For the text-containing cell, return its midpoint in [X, Y] coordinate format. 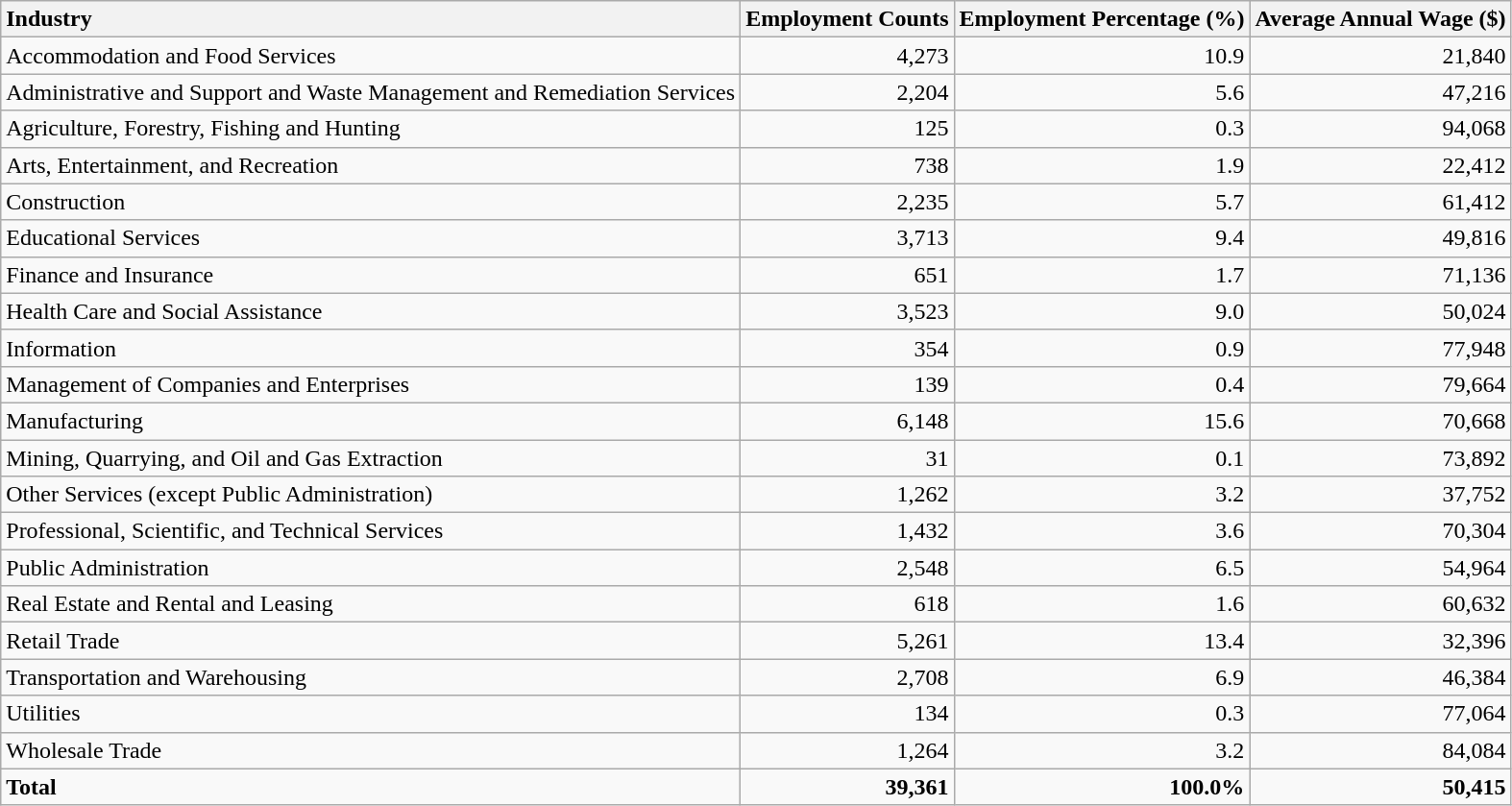
Finance and Insurance [371, 275]
738 [847, 165]
0.1 [1102, 458]
2,548 [847, 568]
Mining, Quarrying, and Oil and Gas Extraction [371, 458]
Employment Counts [847, 19]
1,264 [847, 750]
2,235 [847, 202]
5,261 [847, 641]
1,432 [847, 531]
61,412 [1380, 202]
Construction [371, 202]
0.4 [1102, 384]
139 [847, 384]
Manufacturing [371, 421]
1.6 [1102, 604]
Public Administration [371, 568]
5.6 [1102, 92]
6.9 [1102, 677]
54,964 [1380, 568]
Other Services (except Public Administration) [371, 495]
Employment Percentage (%) [1102, 19]
3.6 [1102, 531]
4,273 [847, 56]
Accommodation and Food Services [371, 56]
Real Estate and Rental and Leasing [371, 604]
1.7 [1102, 275]
Health Care and Social Assistance [371, 311]
84,084 [1380, 750]
5.7 [1102, 202]
9.0 [1102, 311]
70,304 [1380, 531]
Average Annual Wage ($) [1380, 19]
354 [847, 348]
Professional, Scientific, and Technical Services [371, 531]
70,668 [1380, 421]
Information [371, 348]
31 [847, 458]
50,415 [1380, 787]
9.4 [1102, 238]
49,816 [1380, 238]
2,708 [847, 677]
73,892 [1380, 458]
46,384 [1380, 677]
79,664 [1380, 384]
3,523 [847, 311]
Management of Companies and Enterprises [371, 384]
3,713 [847, 238]
Administrative and Support and Waste Management and Remediation Services [371, 92]
Agriculture, Forestry, Fishing and Hunting [371, 129]
100.0% [1102, 787]
Transportation and Warehousing [371, 677]
Utilities [371, 714]
21,840 [1380, 56]
651 [847, 275]
15.6 [1102, 421]
618 [847, 604]
1.9 [1102, 165]
6.5 [1102, 568]
22,412 [1380, 165]
39,361 [847, 787]
0.9 [1102, 348]
60,632 [1380, 604]
50,024 [1380, 311]
94,068 [1380, 129]
2,204 [847, 92]
77,948 [1380, 348]
Educational Services [371, 238]
10.9 [1102, 56]
Arts, Entertainment, and Recreation [371, 165]
77,064 [1380, 714]
37,752 [1380, 495]
Retail Trade [371, 641]
1,262 [847, 495]
Wholesale Trade [371, 750]
Industry [371, 19]
134 [847, 714]
6,148 [847, 421]
125 [847, 129]
71,136 [1380, 275]
Total [371, 787]
13.4 [1102, 641]
32,396 [1380, 641]
47,216 [1380, 92]
